Output the (X, Y) coordinate of the center of the cell containing the given text.  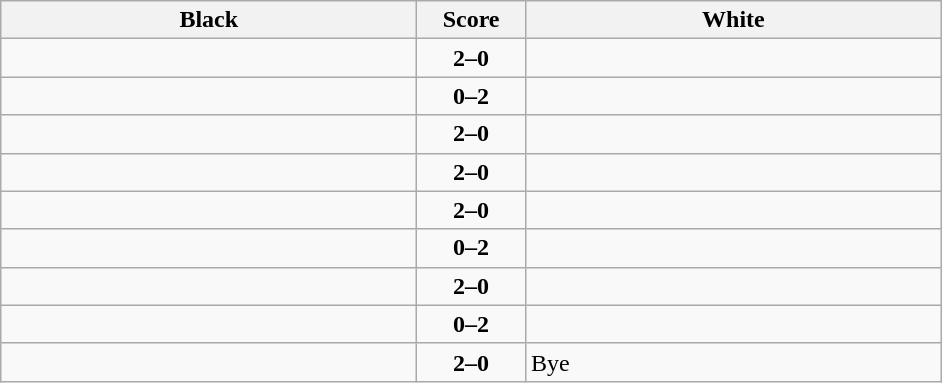
Black (209, 20)
Score (472, 20)
White (733, 20)
Bye (733, 362)
